Determine the [x, y] coordinate at the center of the cell enclosing the given text.  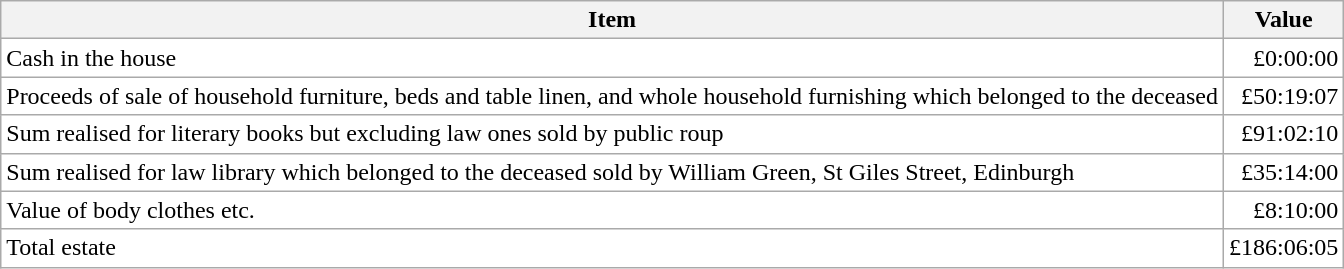
Cash in the house [612, 58]
Sum realised for law library which belonged to the deceased sold by William Green, St Giles Street, Edinburgh [612, 172]
£35:14:00 [1283, 172]
Total estate [612, 248]
£50:19:07 [1283, 96]
Proceeds of sale of household furniture, beds and table linen, and whole household furnishing which belonged to the deceased [612, 96]
Item [612, 20]
£91:02:10 [1283, 134]
Sum realised for literary books but excluding law ones sold by public roup [612, 134]
£186:06:05 [1283, 248]
Value [1283, 20]
£0:00:00 [1283, 58]
£8:10:00 [1283, 210]
Value of body clothes etc. [612, 210]
